Search for the cell housing the specified text and yield its [x, y] center coordinate. 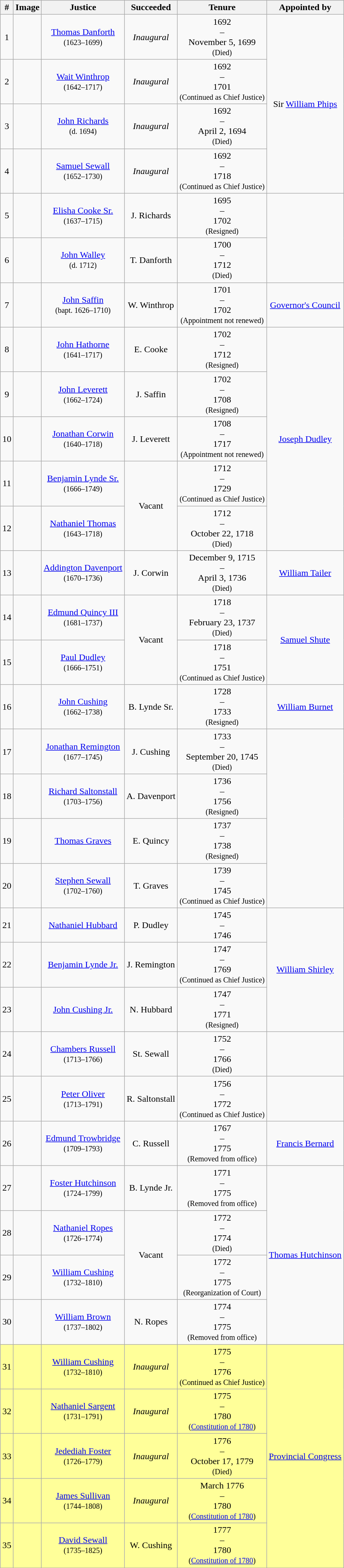
35 [7, 1545]
1739–1745(Continued as Chief Justice) [222, 885]
20 [7, 885]
30 [7, 1322]
Foster Hutchinson(1724–1799) [83, 1188]
1708–1717(Appointment not renewed) [222, 439]
28 [7, 1233]
34 [7, 1500]
Sir William Phips [305, 104]
Succeeded [151, 8]
Richard Saltonstall(1703–1756) [83, 796]
31 [7, 1367]
1702–1708(Resigned) [222, 394]
Governor's Council [305, 305]
1692–November 5, 1699(Died) [222, 37]
Thomas Danforth(1623–1699) [83, 37]
Addington Davenport(1670–1736) [83, 573]
1692–April 2, 1694(Died) [222, 126]
19 [7, 841]
J. Remington [151, 965]
1712–1729(Continued as Chief Justice) [222, 483]
1692–1701(Continued as Chief Justice) [222, 82]
23 [7, 1009]
John Walley(d. 1712) [83, 260]
14 [7, 617]
P. Dudley [151, 925]
David Sewall(1735–1825) [83, 1545]
7 [7, 305]
Paul Dudley(1666–1751) [83, 662]
W. Cushing [151, 1545]
Provincial Congress [305, 1456]
1692–1718(Continued as Chief Justice) [222, 171]
B. Lynde Sr. [151, 707]
Nathaniel Hubbard [83, 925]
James Sullivan(1744–1808) [83, 1500]
Jonathan Corwin(1640–1718) [83, 439]
1733–September 20, 1745(Died) [222, 752]
William Tailer [305, 573]
Wait Winthrop(1642–1717) [83, 82]
4 [7, 171]
John Saffin(bapt. 1626–1710) [83, 305]
1752–1766(Died) [222, 1054]
1776–October 17, 1779(Died) [222, 1456]
Benjamin Lynde Jr. [83, 965]
1737–1738(Resigned) [222, 841]
Nathaniel Ropes(1726–1774) [83, 1233]
St. Sewall [151, 1054]
1695–1702(Resigned) [222, 215]
21 [7, 925]
1775–1780(Constitution of 1780) [222, 1411]
Image [28, 8]
1701–1702(Appointment not renewed) [222, 305]
2 [7, 82]
1767–1775(Removed from office) [222, 1143]
29 [7, 1278]
William Brown(1737–1802) [83, 1322]
17 [7, 752]
32 [7, 1411]
Edmund Quincy III(1681–1737) [83, 617]
C. Russell [151, 1143]
Stephen Sewall(1702–1760) [83, 885]
9 [7, 394]
3 [7, 126]
John Richards(d. 1694) [83, 126]
Chambers Russell(1713–1766) [83, 1054]
Thomas Hutchinson [305, 1255]
John Cushing Jr. [83, 1009]
1745–1746 [222, 925]
W. Winthrop [151, 305]
1775–1776(Continued as Chief Justice) [222, 1367]
1756–1772(Continued as Chief Justice) [222, 1098]
Justice [83, 8]
John Leverett(1662–1724) [83, 394]
16 [7, 707]
1 [7, 37]
1771–1775(Removed from office) [222, 1188]
10 [7, 439]
25 [7, 1098]
Jonathan Remington(1677–1745) [83, 752]
11 [7, 483]
Benjamin Lynde Sr.(1666–1749) [83, 483]
N. Hubbard [151, 1009]
R. Saltonstall [151, 1098]
Samuel Sewall(1652–1730) [83, 171]
1774–1775(Removed from office) [222, 1322]
J. Saffin [151, 394]
1700–1712(Died) [222, 260]
March 1776–1780(Constitution of 1780) [222, 1500]
J. Richards [151, 215]
1712–October 22, 1718(Died) [222, 528]
13 [7, 573]
1772–1775(Reorganization of Court) [222, 1278]
J. Leverett [151, 439]
18 [7, 796]
1736–1756(Resigned) [222, 796]
1702–1712(Resigned) [222, 350]
Peter Oliver(1713–1791) [83, 1098]
1747–1771(Resigned) [222, 1009]
Nathaniel Thomas(1643–1718) [83, 528]
A. Davenport [151, 796]
William Burnet [305, 707]
J. Corwin [151, 573]
B. Lynde Jr. [151, 1188]
15 [7, 662]
Edmund Trowbridge(1709–1793) [83, 1143]
Nathaniel Sargent(1731–1791) [83, 1411]
J. Cushing [151, 752]
1772–1774(Died) [222, 1233]
# [7, 8]
Joseph Dudley [305, 439]
T. Danforth [151, 260]
Jedediah Foster(1726–1779) [83, 1456]
24 [7, 1054]
8 [7, 350]
E. Quincy [151, 841]
William Shirley [305, 970]
1718–February 23, 1737(Died) [222, 617]
Samuel Shute [305, 640]
26 [7, 1143]
5 [7, 215]
1728–1733(Resigned) [222, 707]
1777–1780(Constitution of 1780) [222, 1545]
John Hathorne(1641–1717) [83, 350]
12 [7, 528]
Thomas Graves [83, 841]
Appointed by [305, 8]
1747–1769(Continued as Chief Justice) [222, 965]
33 [7, 1456]
N. Ropes [151, 1322]
27 [7, 1188]
December 9, 1715–April 3, 1736(Died) [222, 573]
6 [7, 260]
1718–1751(Continued as Chief Justice) [222, 662]
Francis Bernard [305, 1143]
E. Cooke [151, 350]
John Cushing(1662–1738) [83, 707]
T. Graves [151, 885]
Elisha Cooke Sr.(1637–1715) [83, 215]
22 [7, 965]
Tenure [222, 8]
